Pinpoint the cell where the given text exists, returning its (X, Y) midpoint coordinate. 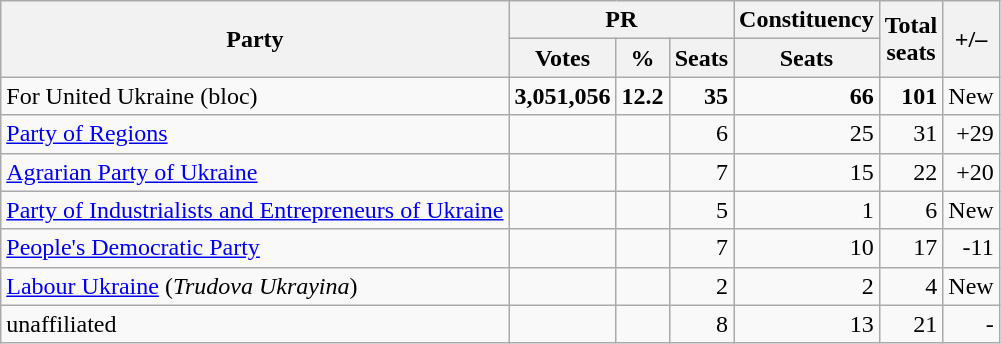
Agrarian Party of Ukraine (255, 172)
% (642, 58)
5 (701, 210)
17 (911, 248)
Party of Industrialists and Entrepreneurs of Ukraine (255, 210)
+/– (971, 39)
PR (622, 20)
10 (807, 248)
3,051,056 (562, 96)
For United Ukraine (bloc) (255, 96)
21 (911, 324)
People's Democratic Party (255, 248)
13 (807, 324)
8 (701, 324)
31 (911, 134)
Party of Regions (255, 134)
1 (807, 210)
35 (701, 96)
unaffiliated (255, 324)
Labour Ukraine (Trudova Ukrayina) (255, 286)
Party (255, 39)
101 (911, 96)
- (971, 324)
Votes (562, 58)
66 (807, 96)
25 (807, 134)
+29 (971, 134)
22 (911, 172)
12.2 (642, 96)
15 (807, 172)
+20 (971, 172)
4 (911, 286)
Totalseats (911, 39)
Constituency (807, 20)
-11 (971, 248)
